Determine the (x, y) coordinate at the center of the cell enclosing the given text.  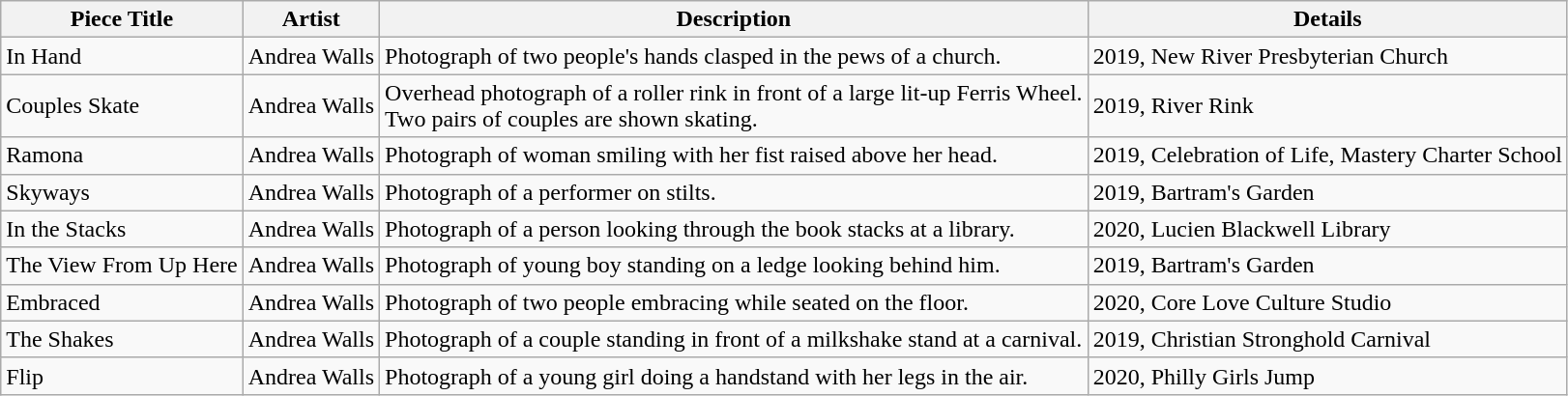
Overhead photograph of a roller rink in front of a large lit-up Ferris Wheel.Two pairs of couples are shown skating. (735, 106)
2019, Celebration of Life, Mastery Charter School (1327, 156)
Photograph of two people embracing while seated on the floor. (735, 302)
In the Stacks (122, 229)
Skyways (122, 192)
2020, Core Love Culture Studio (1327, 302)
Piece Title (122, 19)
Couples Skate (122, 106)
2020, Philly Girls Jump (1327, 376)
Photograph of a person looking through the book stacks at a library. (735, 229)
In Hand (122, 56)
Artist (311, 19)
Photograph of young boy standing on a ledge looking behind him. (735, 266)
2019, River Rink (1327, 106)
Photograph of two people's hands clasped in the pews of a church. (735, 56)
Description (735, 19)
The Shakes (122, 339)
Photograph of a performer on stilts. (735, 192)
2019, Christian Stronghold Carnival (1327, 339)
Flip (122, 376)
2019, New River Presbyterian Church (1327, 56)
Details (1327, 19)
2020, Lucien Blackwell Library (1327, 229)
Photograph of a young girl doing a handstand with her legs in the air. (735, 376)
Photograph of a couple standing in front of a milkshake stand at a carnival. (735, 339)
Photograph of woman smiling with her fist raised above her head. (735, 156)
Ramona (122, 156)
Embraced (122, 302)
The View From Up Here (122, 266)
